Return [x, y] of the center of cell containing provided text 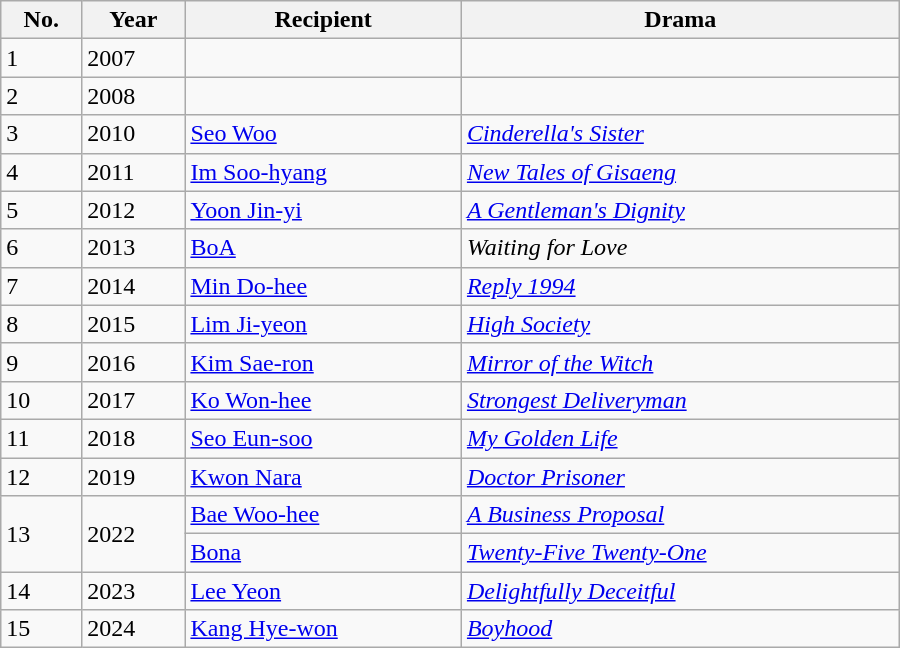
9 [42, 362]
Seo Eun-soo [323, 438]
8 [42, 324]
3 [42, 134]
2014 [134, 286]
Min Do-hee [323, 286]
A Gentleman's Dignity [680, 210]
12 [42, 477]
14 [42, 591]
Lee Yeon [323, 591]
Cinderella's Sister [680, 134]
Yoon Jin-yi [323, 210]
2015 [134, 324]
2008 [134, 96]
Boyhood [680, 629]
My Golden Life [680, 438]
2016 [134, 362]
1 [42, 58]
7 [42, 286]
Kim Sae-ron [323, 362]
2010 [134, 134]
Strongest Deliveryman [680, 400]
6 [42, 248]
2017 [134, 400]
BoA [323, 248]
2023 [134, 591]
Kang Hye-won [323, 629]
Lim Ji-yeon [323, 324]
Mirror of the Witch [680, 362]
Bona [323, 553]
13 [42, 534]
2007 [134, 58]
Year [134, 20]
Kwon Nara [323, 477]
A Business Proposal [680, 515]
Delightfully Deceitful [680, 591]
4 [42, 172]
5 [42, 210]
2011 [134, 172]
11 [42, 438]
Seo Woo [323, 134]
10 [42, 400]
Im Soo-hyang [323, 172]
No. [42, 20]
2024 [134, 629]
Drama [680, 20]
2013 [134, 248]
Waiting for Love [680, 248]
High Society [680, 324]
Ko Won-hee [323, 400]
Bae Woo-hee [323, 515]
2 [42, 96]
Recipient [323, 20]
2018 [134, 438]
15 [42, 629]
2012 [134, 210]
Doctor Prisoner [680, 477]
Reply 1994 [680, 286]
Twenty-Five Twenty-One [680, 553]
2019 [134, 477]
New Tales of Gisaeng [680, 172]
2022 [134, 534]
